Detect which cell encompasses the target text, then output its [x, y] center coordinate. 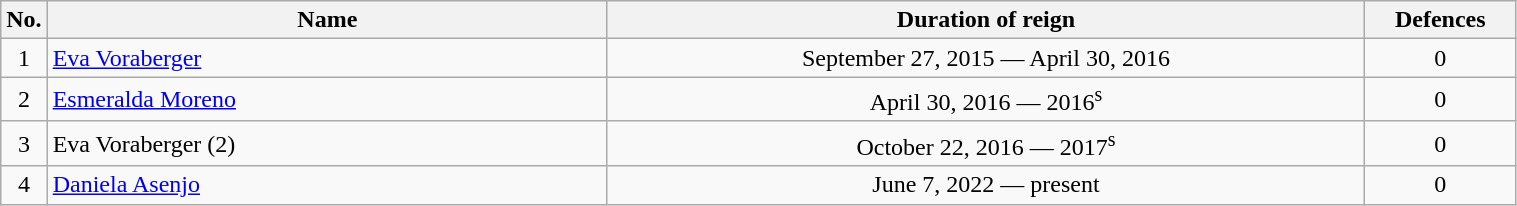
Eva Voraberger (2) [327, 144]
October 22, 2016 — 2017s [986, 144]
September 27, 2015 — April 30, 2016 [986, 58]
April 30, 2016 — 2016s [986, 100]
Daniela Asenjo [327, 185]
1 [24, 58]
June 7, 2022 — present [986, 185]
Defences [1441, 20]
Esmeralda Moreno [327, 100]
Name [327, 20]
Eva Voraberger [327, 58]
Duration of reign [986, 20]
4 [24, 185]
2 [24, 100]
3 [24, 144]
No. [24, 20]
